Extract the [X, Y] coordinate from the center of the cell holding the provided text.  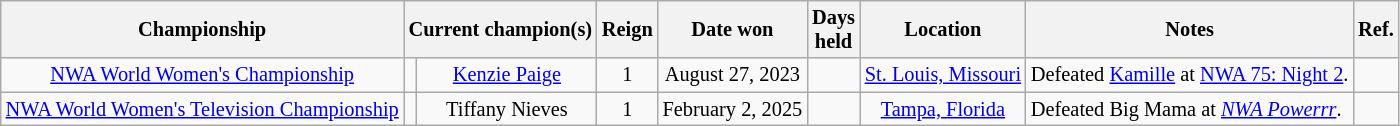
Date won [733, 29]
NWA World Women's Television Championship [202, 109]
February 2, 2025 [733, 109]
Defeated Big Mama at NWA Powerrr. [1190, 109]
Current champion(s) [500, 29]
Championship [202, 29]
Ref. [1376, 29]
Daysheld [834, 29]
Tiffany Nieves [507, 109]
Kenzie Paige [507, 75]
St. Louis, Missouri [943, 75]
August 27, 2023 [733, 75]
Defeated Kamille at NWA 75: Night 2. [1190, 75]
NWA World Women's Championship [202, 75]
Tampa, Florida [943, 109]
Location [943, 29]
Reign [628, 29]
Notes [1190, 29]
